Search for the cell housing the specified text and yield its (x, y) center coordinate. 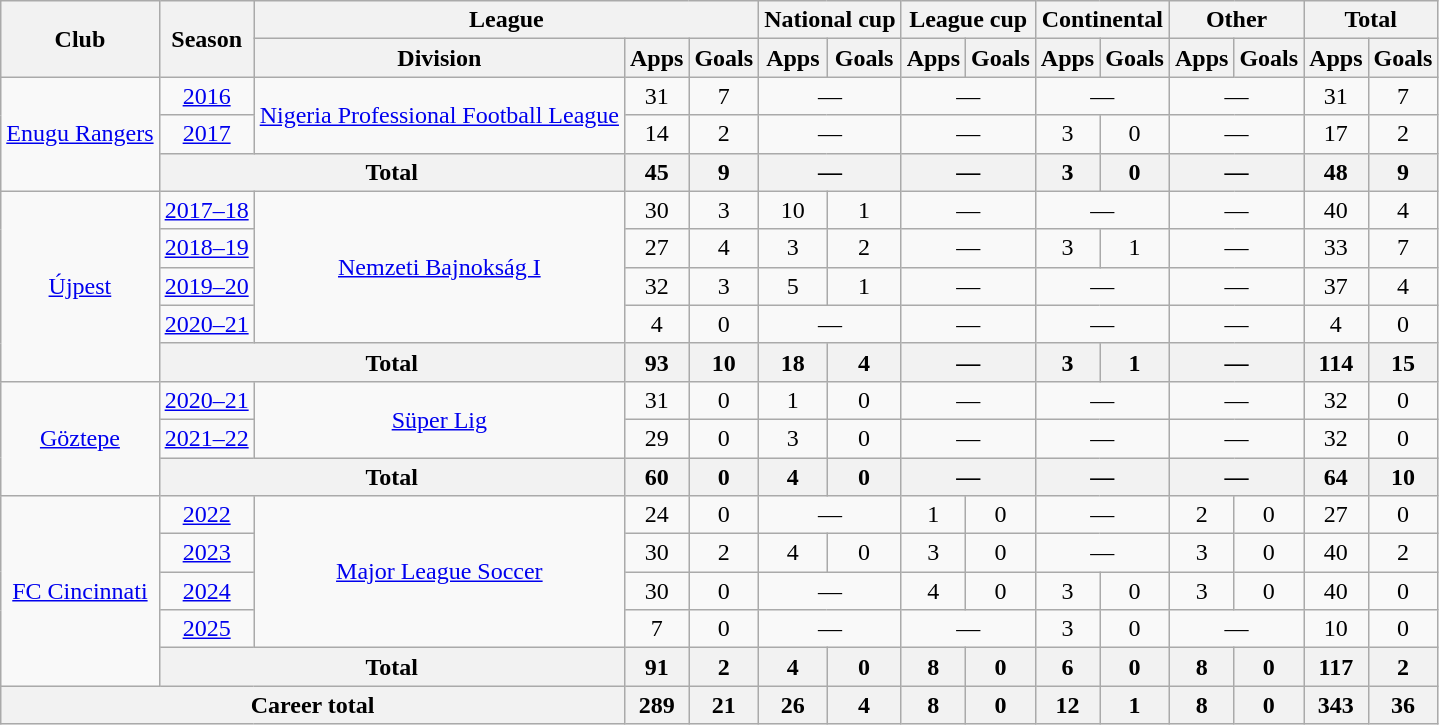
29 (656, 438)
2023 (206, 553)
Season (206, 39)
FC Cincinnati (80, 591)
15 (1403, 362)
36 (1403, 705)
14 (656, 134)
Career total (313, 705)
2018–19 (206, 248)
37 (1336, 286)
Continental (1102, 20)
45 (656, 172)
91 (656, 667)
6 (1067, 667)
60 (656, 477)
Nemzeti Bajnokság I (439, 267)
18 (793, 362)
Süper Lig (439, 419)
12 (1067, 705)
Újpest (80, 286)
2016 (206, 96)
64 (1336, 477)
343 (1336, 705)
2022 (206, 515)
Enugu Rangers (80, 134)
21 (724, 705)
Club (80, 39)
2025 (206, 629)
Other (1236, 20)
League cup (968, 20)
5 (793, 286)
2019–20 (206, 286)
93 (656, 362)
289 (656, 705)
Göztepe (80, 438)
2024 (206, 591)
League (506, 20)
48 (1336, 172)
2017–18 (206, 210)
Major League Soccer (439, 572)
17 (1336, 134)
24 (656, 515)
2021–22 (206, 438)
117 (1336, 667)
2017 (206, 134)
114 (1336, 362)
26 (793, 705)
Division (439, 58)
33 (1336, 248)
National cup (830, 20)
Nigeria Professional Football League (439, 115)
